Scan for the cell matching the given text and deliver its [X, Y] coordinate at center. 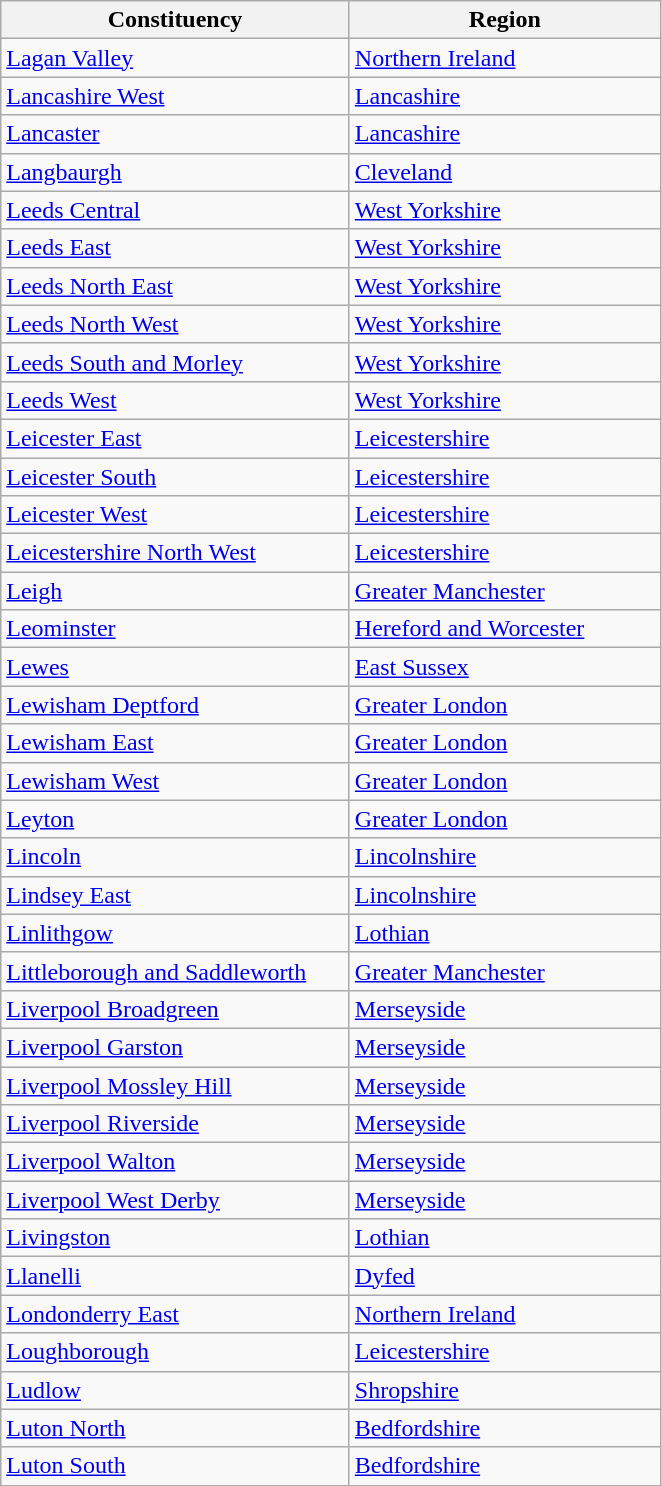
Shropshire [504, 1390]
Lagan Valley [176, 58]
Loughborough [176, 1352]
East Sussex [504, 667]
Leicester West [176, 515]
Leeds West [176, 400]
Lewisham West [176, 781]
Luton South [176, 1466]
Littleborough and Saddleworth [176, 971]
Leicestershire North West [176, 553]
Londonderry East [176, 1314]
Leicester East [176, 438]
Llanelli [176, 1276]
Leicester South [176, 477]
Lewes [176, 667]
Dyfed [504, 1276]
Leyton [176, 819]
Lewisham Deptford [176, 705]
Liverpool Garston [176, 1047]
Cleveland [504, 172]
Leeds East [176, 248]
Liverpool Broadgreen [176, 1009]
Liverpool West Derby [176, 1200]
Leeds Central [176, 210]
Langbaurgh [176, 172]
Lincoln [176, 857]
Constituency [176, 20]
Leominster [176, 629]
Lancashire West [176, 96]
Leeds South and Morley [176, 362]
Lewisham East [176, 743]
Lindsey East [176, 895]
Linlithgow [176, 933]
Livingston [176, 1238]
Liverpool Riverside [176, 1124]
Liverpool Mossley Hill [176, 1085]
Leeds North West [176, 324]
Ludlow [176, 1390]
Liverpool Walton [176, 1162]
Luton North [176, 1428]
Leigh [176, 591]
Leeds North East [176, 286]
Hereford and Worcester [504, 629]
Lancaster [176, 134]
Region [504, 20]
